From the cell containing the given text, extract its center point as (x, y) coordinate. 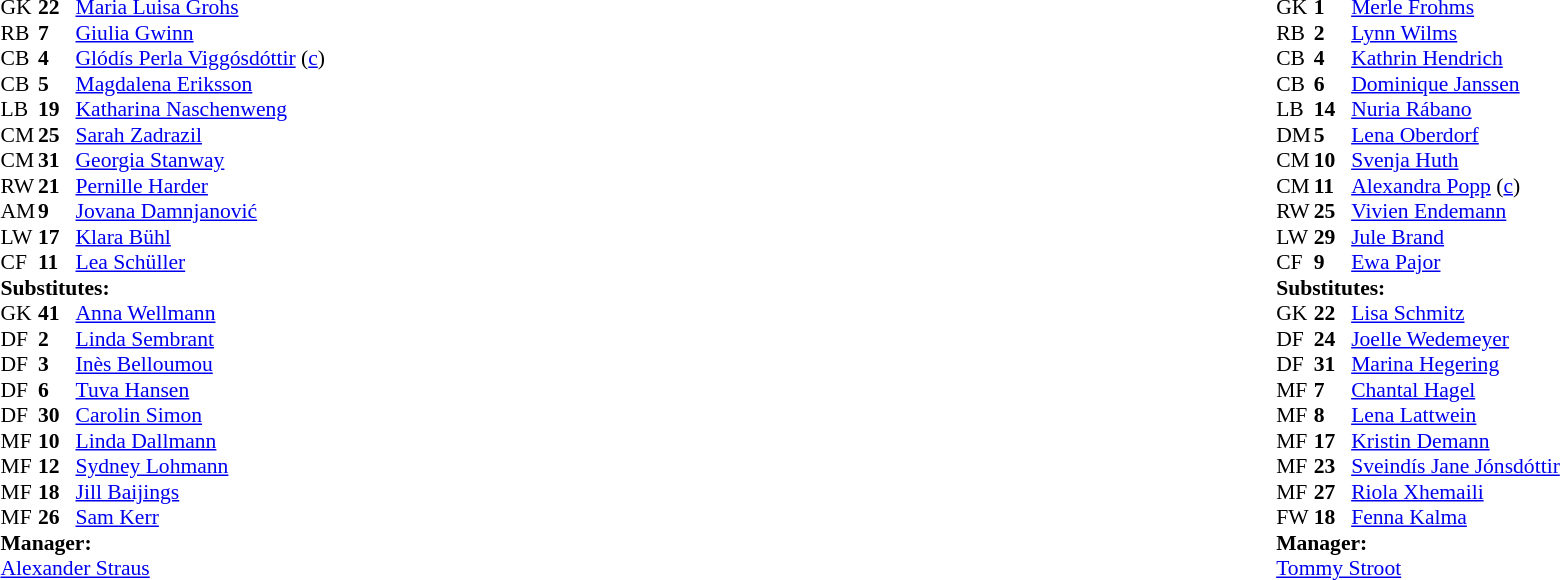
Linda Sembrant (201, 339)
3 (57, 365)
8 (1333, 415)
Lena Lattwein (1456, 415)
Alexandra Popp (c) (1456, 186)
Sveindís Jane Jónsdóttir (1456, 467)
22 (1333, 313)
Svenja Huth (1456, 161)
Nuria Rábano (1456, 109)
DM (1295, 135)
Linda Dallmann (201, 441)
Tuva Hansen (201, 390)
Jovana Damnjanović (201, 211)
Lea Schüller (201, 263)
14 (1333, 109)
Anna Wellmann (201, 313)
Pernille Harder (201, 186)
Sydney Lohmann (201, 467)
Jule Brand (1456, 237)
Vivien Endemann (1456, 211)
Giulia Gwinn (201, 33)
Lena Oberdorf (1456, 135)
Lynn Wilms (1456, 33)
AM (19, 211)
Kathrin Hendrich (1456, 59)
12 (57, 467)
Sam Kerr (201, 517)
Inès Belloumou (201, 365)
Jill Baijings (201, 492)
Joelle Wedemeyer (1456, 339)
19 (57, 109)
21 (57, 186)
Marina Hegering (1456, 365)
24 (1333, 339)
29 (1333, 237)
Lisa Schmitz (1456, 313)
Fenna Kalma (1456, 517)
23 (1333, 467)
Ewa Pajor (1456, 263)
Klara Bühl (201, 237)
Riola Xhemaili (1456, 492)
Glódís Perla Viggósdóttir (c) (201, 59)
30 (57, 415)
Carolin Simon (201, 415)
26 (57, 517)
Kristin Demann (1456, 441)
Dominique Janssen (1456, 84)
Sarah Zadrazil (201, 135)
Georgia Stanway (201, 161)
FW (1295, 517)
Katharina Naschenweng (201, 109)
41 (57, 313)
Magdalena Eriksson (201, 84)
Chantal Hagel (1456, 390)
27 (1333, 492)
